For the text-containing cell, return its midpoint in [X, Y] coordinate format. 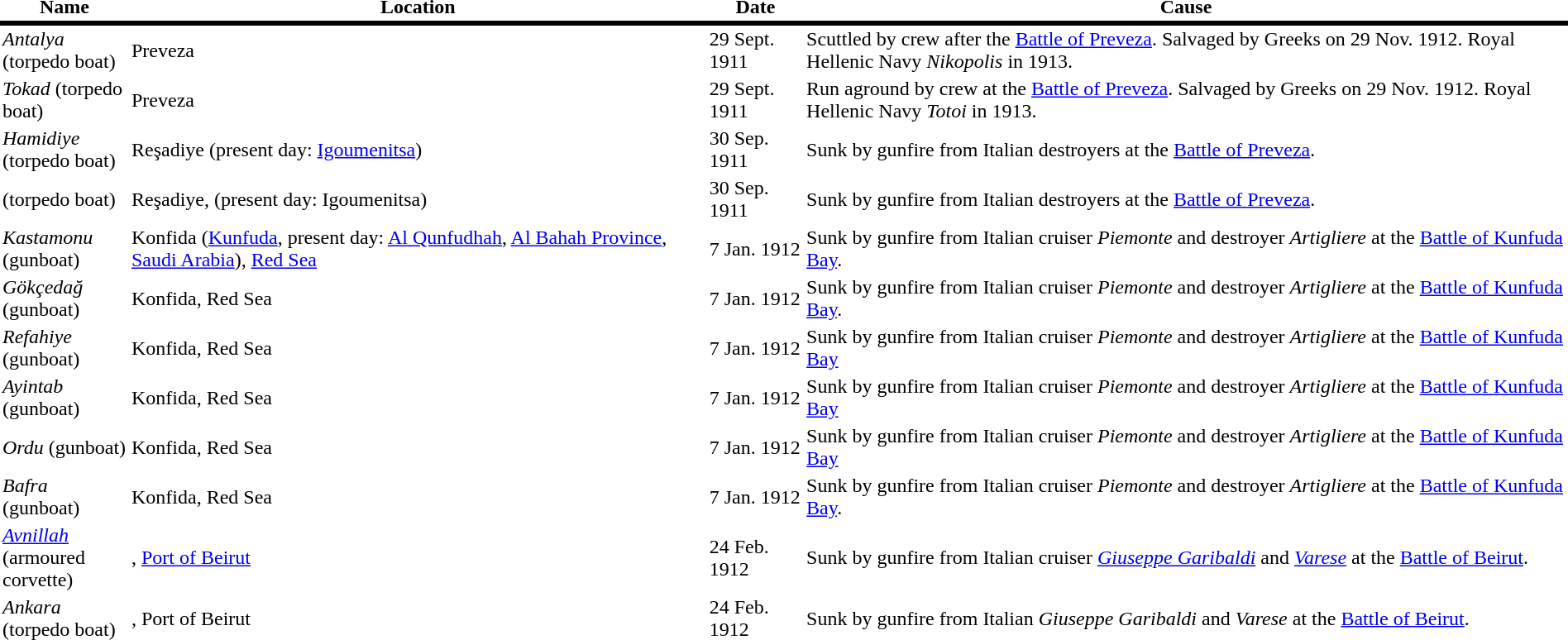
24 Feb. 1912 [756, 557]
Gökçedağ (gunboat) [65, 299]
Konfida (Kunfuda, present day: Al Qunfudhah, Al Bahah Province, Saudi Arabia), Red Sea [418, 249]
Refahiye (gunboat) [65, 348]
Scuttled by crew after the Battle of Preveza. Salvaged by Greeks on 29 Nov. 1912. Royal Hellenic Navy Nikopolis in 1913. [1186, 50]
Ordu (gunboat) [65, 447]
Tokad (torpedo boat) [65, 100]
Run aground by crew at the Battle of Preveza. Salvaged by Greeks on 29 Nov. 1912. Royal Hellenic Navy Totoi in 1913. [1186, 100]
(torpedo boat) [65, 199]
Sunk by gunfire from Italian cruiser Giuseppe Garibaldi and Varese at the Battle of Beirut. [1186, 557]
Reşadiye, (present day: Igoumenitsa) [418, 199]
, Port of Beirut [418, 557]
Ayintab (gunboat) [65, 398]
Hamidiye (torpedo boat) [65, 150]
Bafra (gunboat) [65, 497]
Avnillah (armoured corvette) [65, 557]
Kastamonu (gunboat) [65, 249]
Reşadiye (present day: Igoumenitsa) [418, 150]
Antalya (torpedo boat) [65, 50]
